Locate the cell with the specified text and output its [x, y] center coordinate. 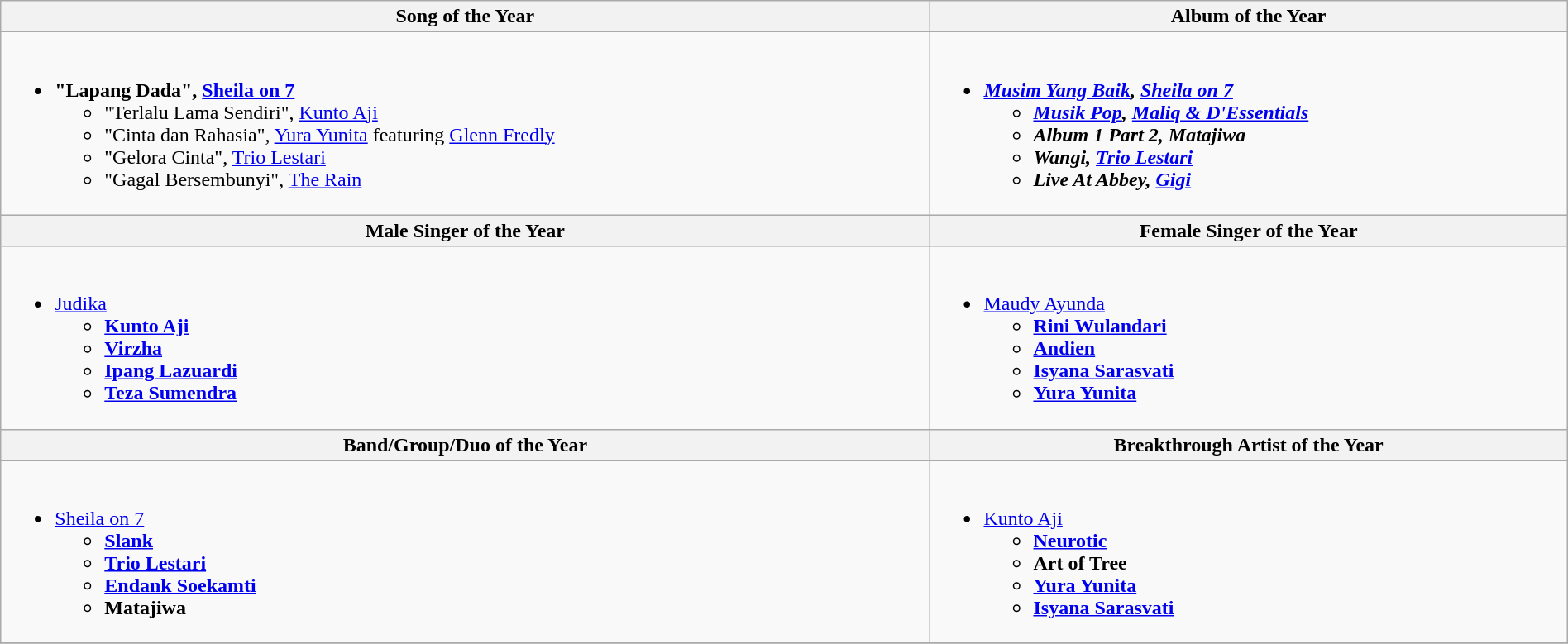
Breakthrough Artist of the Year [1249, 445]
Kunto AjiNeuroticArt of TreeYura YunitaIsyana Sarasvati [1249, 552]
Maudy AyundaRini WulandariAndienIsyana SarasvatiYura Yunita [1249, 337]
Album of the Year [1249, 17]
Song of the Year [465, 17]
Sheila on 7SlankTrio LestariEndank SoekamtiMatajiwa [465, 552]
Band/Group/Duo of the Year [465, 445]
Female Singer of the Year [1249, 231]
JudikaKunto AjiVirzhaIpang LazuardiTeza Sumendra [465, 337]
Musim Yang Baik, Sheila on 7Musik Pop, Maliq & D'EssentialsAlbum 1 Part 2, MatajiwaWangi, Trio LestariLive At Abbey, Gigi [1249, 124]
Male Singer of the Year [465, 231]
